Extract the [X, Y] coordinate from the center of the cell holding the provided text.  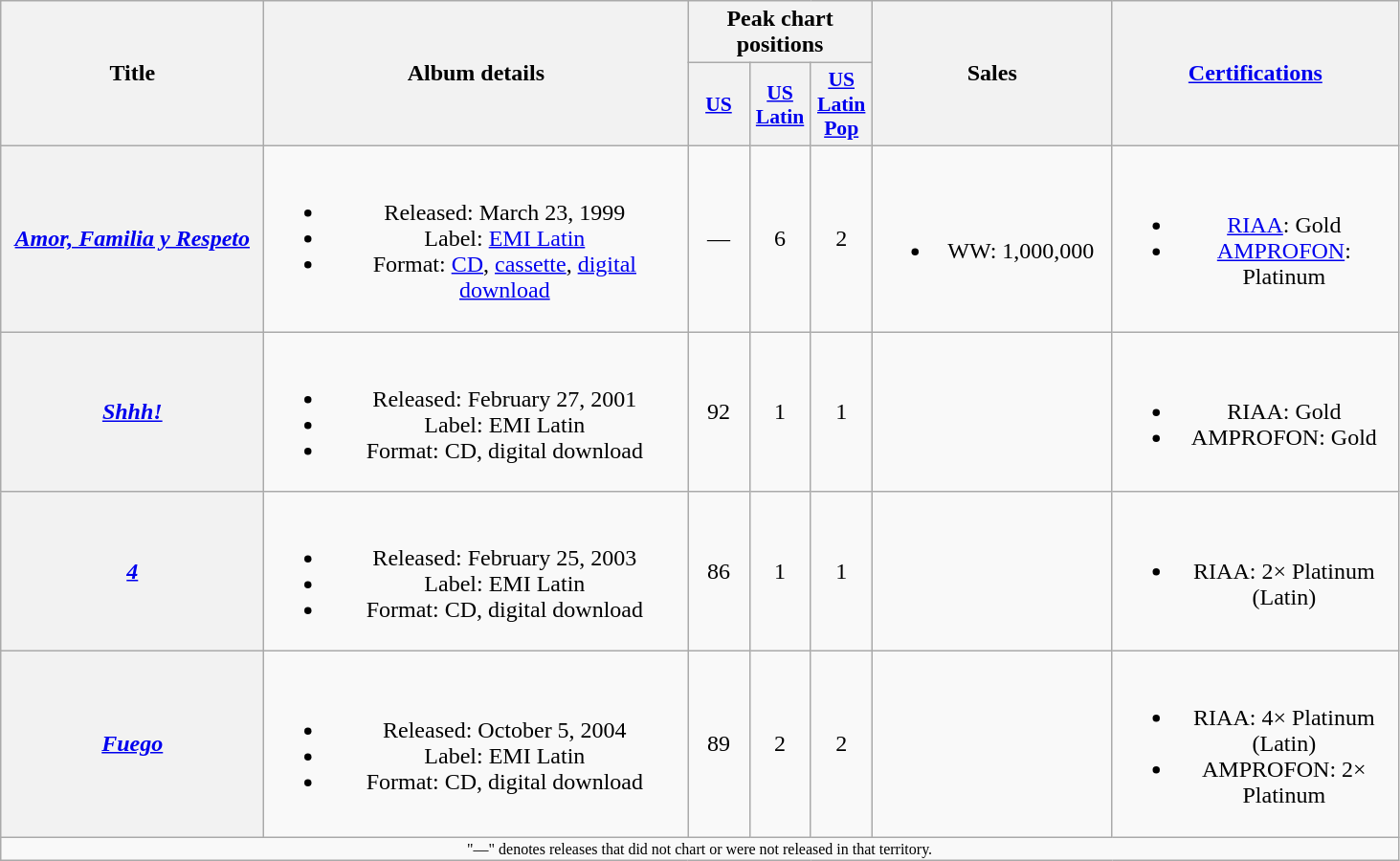
6 [780, 238]
Peak chart positions [780, 33]
"—" denotes releases that did not chart or were not released in that territory. [700, 849]
Album details [477, 74]
— [719, 238]
Sales [991, 74]
Amor, Familia y Respeto [132, 238]
Released: October 5, 2004Label: EMI LatinFormat: CD, digital download [477, 744]
89 [719, 744]
US Latin Pop [841, 105]
Certifications [1256, 74]
92 [719, 411]
Title [132, 74]
RIAA: 4× Platinum (Latin)AMPROFON: 2× Platinum [1256, 744]
86 [719, 572]
WW: 1,000,000 [991, 238]
RIAA: GoldAMPROFON: Platinum [1256, 238]
RIAA: 2× Platinum (Latin) [1256, 572]
Released: February 25, 2003Label: EMI LatinFormat: CD, digital download [477, 572]
US Latin [780, 105]
Released: March 23, 1999Label: EMI LatinFormat: CD, cassette, digital download [477, 238]
4 [132, 572]
Released: February 27, 2001Label: EMI LatinFormat: CD, digital download [477, 411]
US [719, 105]
Shhh! [132, 411]
Fuego [132, 744]
RIAA: GoldAMPROFON: Gold [1256, 411]
